Return (X, Y) of the center of cell containing provided text 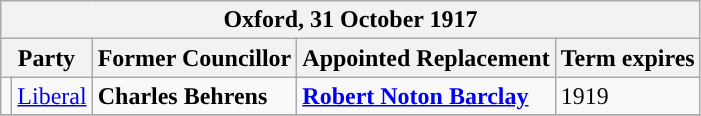
Former Councillor (194, 58)
Party (46, 58)
Robert Noton Barclay (426, 96)
Appointed Replacement (426, 58)
1919 (628, 96)
Charles Behrens (194, 96)
Liberal (52, 96)
Term expires (628, 58)
Oxford, 31 October 1917 (350, 20)
